For the text-containing cell, return its midpoint in (X, Y) coordinate format. 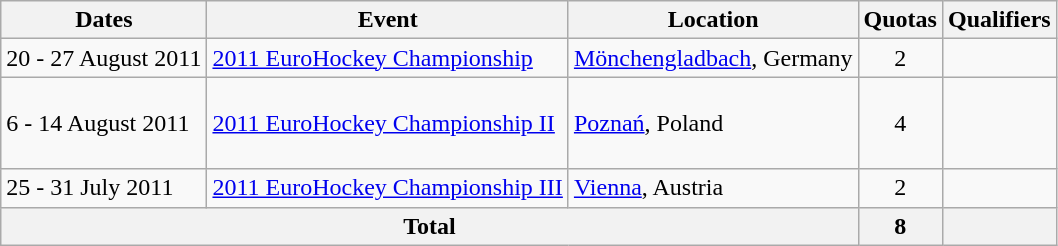
Location (713, 20)
Poznań, Poland (713, 123)
4 (900, 123)
2011 EuroHockey Championship (388, 58)
2011 EuroHockey Championship III (388, 188)
2011 EuroHockey Championship II (388, 123)
Vienna, Austria (713, 188)
6 - 14 August 2011 (104, 123)
Mönchengladbach, Germany (713, 58)
Qualifiers (999, 20)
Quotas (900, 20)
8 (900, 226)
Event (388, 20)
Dates (104, 20)
25 - 31 July 2011 (104, 188)
20 - 27 August 2011 (104, 58)
Total (430, 226)
